Return the (X, Y) coordinate for the center point of the cell that contains the specified text.  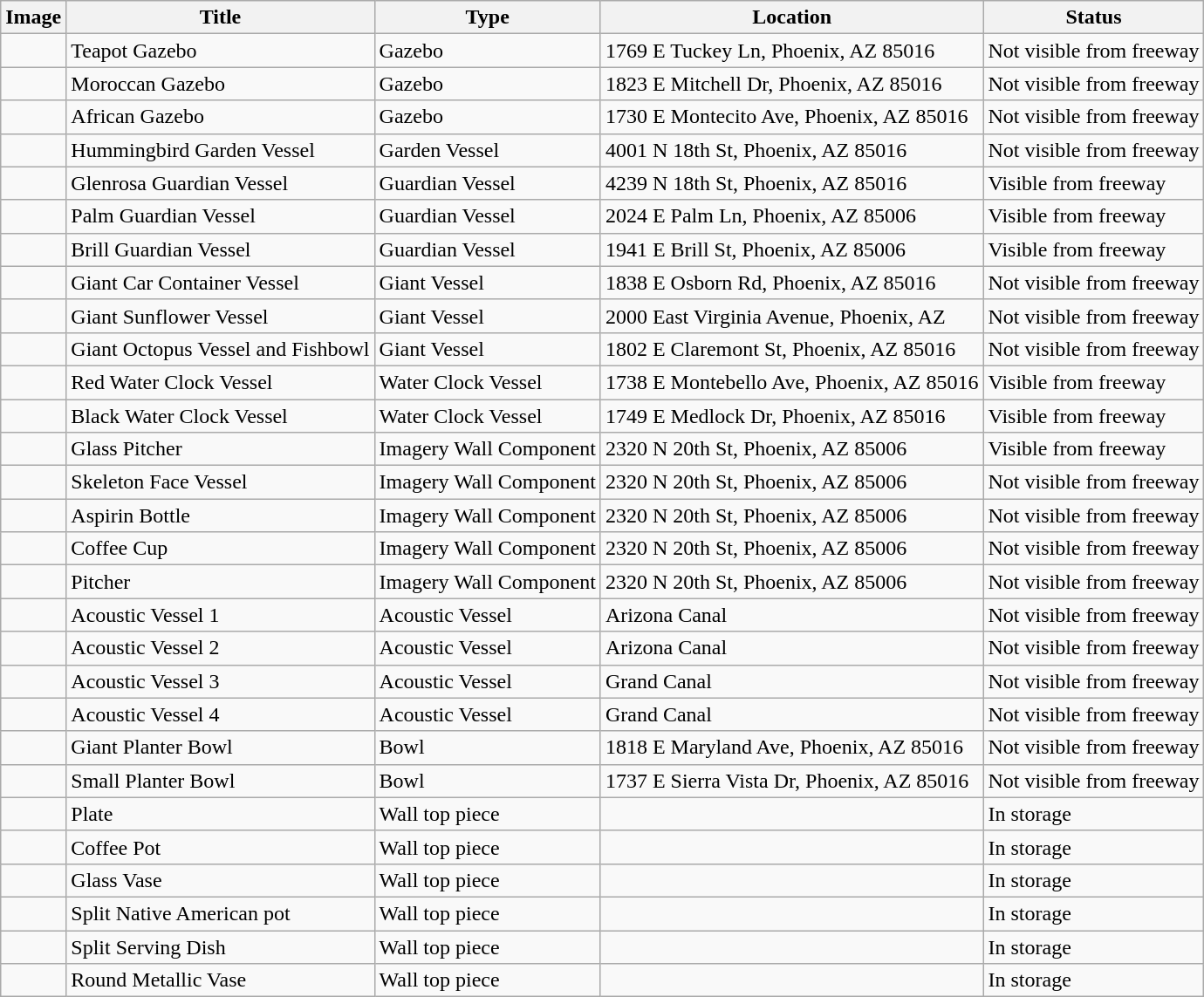
African Gazebo (220, 117)
Glass Vase (220, 880)
1802 E Claremont St, Phoenix, AZ 85016 (792, 349)
Image (33, 17)
Title (220, 17)
4239 N 18th St, Phoenix, AZ 85016 (792, 183)
Acoustic Vessel 3 (220, 681)
4001 N 18th St, Phoenix, AZ 85016 (792, 150)
Coffee Cup (220, 549)
Acoustic Vessel 1 (220, 615)
1737 E Sierra Vista Dr, Phoenix, AZ 85016 (792, 781)
Black Water Clock Vessel (220, 416)
Split Serving Dish (220, 946)
2000 East Virginia Avenue, Phoenix, AZ (792, 316)
1749 E Medlock Dr, Phoenix, AZ 85016 (792, 416)
Acoustic Vessel 4 (220, 714)
Plate (220, 814)
Giant Octopus Vessel and Fishbowl (220, 349)
Status (1094, 17)
Giant Sunflower Vessel (220, 316)
Palm Guardian Vessel (220, 216)
1823 E Mitchell Dr, Phoenix, AZ 85016 (792, 84)
Red Water Clock Vessel (220, 382)
Split Native American pot (220, 913)
Aspirin Bottle (220, 516)
Skeleton Face Vessel (220, 482)
Garden Vessel (487, 150)
Moroccan Gazebo (220, 84)
Teapot Gazebo (220, 51)
1738 E Montebello Ave, Phoenix, AZ 85016 (792, 382)
Brill Guardian Vessel (220, 249)
1838 E Osborn Rd, Phoenix, AZ 85016 (792, 283)
Acoustic Vessel 2 (220, 648)
Type (487, 17)
Glenrosa Guardian Vessel (220, 183)
Round Metallic Vase (220, 980)
1730 E Montecito Ave, Phoenix, AZ 85016 (792, 117)
Coffee Pot (220, 847)
Glass Pitcher (220, 449)
2024 E Palm Ln, Phoenix, AZ 85006 (792, 216)
1769 E Tuckey Ln, Phoenix, AZ 85016 (792, 51)
Pitcher (220, 582)
1941 E Brill St, Phoenix, AZ 85006 (792, 249)
1818 E Maryland Ave, Phoenix, AZ 85016 (792, 748)
Giant Car Container Vessel (220, 283)
Hummingbird Garden Vessel (220, 150)
Giant Planter Bowl (220, 748)
Small Planter Bowl (220, 781)
Location (792, 17)
